Pinpoint the cell where the given text exists, returning its [x, y] midpoint coordinate. 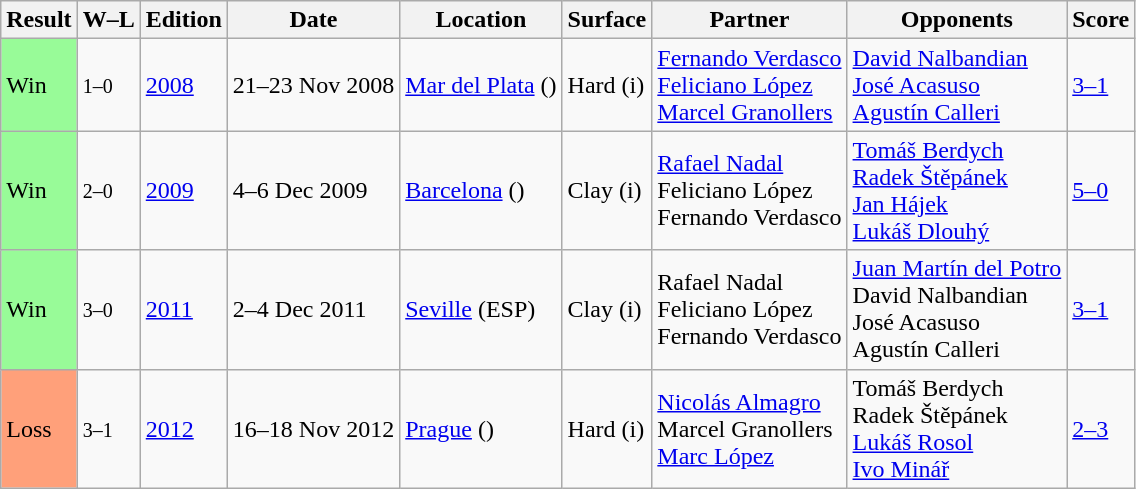
Seville (ESP) [481, 310]
1–0 [108, 85]
2–0 [108, 190]
Tomáš Berdych Radek Štěpánek Jan Hájek Lukáš Dlouhý [957, 190]
Opponents [957, 20]
Location [481, 20]
Mar del Plata () [481, 85]
Barcelona () [481, 190]
Fernando Verdasco Feliciano López Marcel Granollers [750, 85]
3–0 [108, 310]
David Nalbandian José Acasuso Agustín Calleri [957, 85]
W–L [108, 20]
Juan Martín del Potro David Nalbandian José Acasuso Agustín Calleri [957, 310]
Partner [750, 20]
2008 [184, 85]
2009 [184, 190]
Tomáš Berdych Radek Štěpánek Lukáš Rosol Ivo Minář [957, 428]
Score [1101, 20]
16–18 Nov 2012 [313, 428]
2012 [184, 428]
4–6 Dec 2009 [313, 190]
Date [313, 20]
Loss [39, 428]
2–3 [1101, 428]
Nicolás Almagro Marcel Granollers Marc López [750, 428]
Edition [184, 20]
5–0 [1101, 190]
21–23 Nov 2008 [313, 85]
Surface [607, 20]
Prague () [481, 428]
2–4 Dec 2011 [313, 310]
2011 [184, 310]
Result [39, 20]
